Provide the [x, y] coordinate of the cell's center where the given text is located.  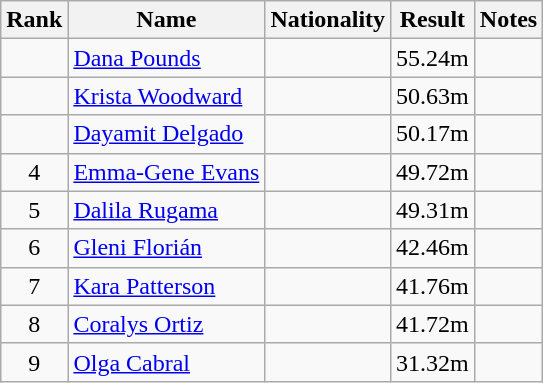
Emma-Gene Evans [166, 172]
50.63m [433, 96]
Kara Patterson [166, 286]
Krista Woodward [166, 96]
Coralys Ortiz [166, 324]
6 [34, 248]
8 [34, 324]
Gleni Florián [166, 248]
9 [34, 362]
Dana Pounds [166, 58]
Dalila Rugama [166, 210]
Olga Cabral [166, 362]
49.31m [433, 210]
55.24m [433, 58]
Notes [508, 20]
4 [34, 172]
Name [166, 20]
49.72m [433, 172]
5 [34, 210]
Rank [34, 20]
41.76m [433, 286]
42.46m [433, 248]
Nationality [328, 20]
7 [34, 286]
41.72m [433, 324]
50.17m [433, 134]
31.32m [433, 362]
Dayamit Delgado [166, 134]
Result [433, 20]
